Detect which cell encompasses the target text, then output its (X, Y) center coordinate. 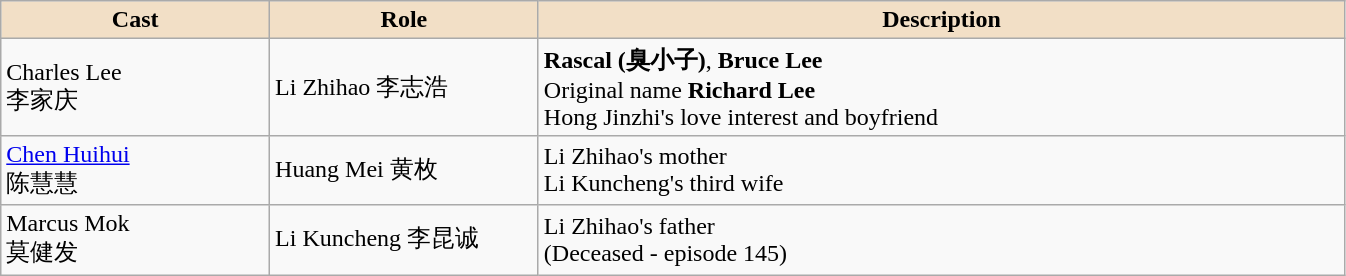
Description (941, 20)
Chen Huihui陈慧慧 (136, 170)
Marcus Mok莫健发 (136, 240)
Role (404, 20)
Huang Mei 黄枚 (404, 170)
Rascal (臭小子), Bruce LeeOriginal name Richard LeeHong Jinzhi's love interest and boyfriend (941, 88)
Li Zhihao's father(Deceased - episode 145) (941, 240)
Li Zhihao's motherLi Kuncheng's third wife (941, 170)
Li Kuncheng 李昆诚 (404, 240)
Cast (136, 20)
Li Zhihao 李志浩 (404, 88)
Charles Lee李家庆 (136, 88)
